Determine the (x, y) coordinate at the center of the cell enclosing the given text.  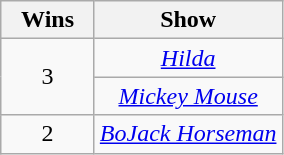
3 (48, 77)
Mickey Mouse (188, 96)
BoJack Horseman (188, 134)
Show (188, 20)
Wins (48, 20)
Hilda (188, 58)
2 (48, 134)
